Return the [X, Y] coordinate for the center point of the cell that contains the specified text.  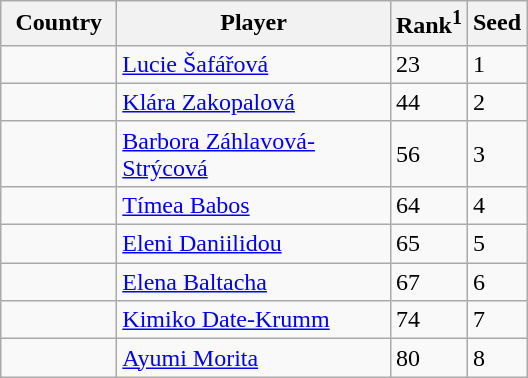
1 [496, 64]
80 [428, 358]
56 [428, 154]
Rank1 [428, 24]
65 [428, 244]
5 [496, 244]
Kimiko Date-Krumm [254, 320]
Tímea Babos [254, 205]
Country [59, 24]
3 [496, 154]
Klára Zakopalová [254, 102]
6 [496, 282]
Elena Baltacha [254, 282]
7 [496, 320]
Eleni Daniilidou [254, 244]
67 [428, 282]
Ayumi Morita [254, 358]
2 [496, 102]
64 [428, 205]
Player [254, 24]
23 [428, 64]
Barbora Záhlavová-Strýcová [254, 154]
Lucie Šafářová [254, 64]
Seed [496, 24]
4 [496, 205]
44 [428, 102]
74 [428, 320]
8 [496, 358]
